Return the (x, y) coordinate for the center point of the cell that contains the specified text.  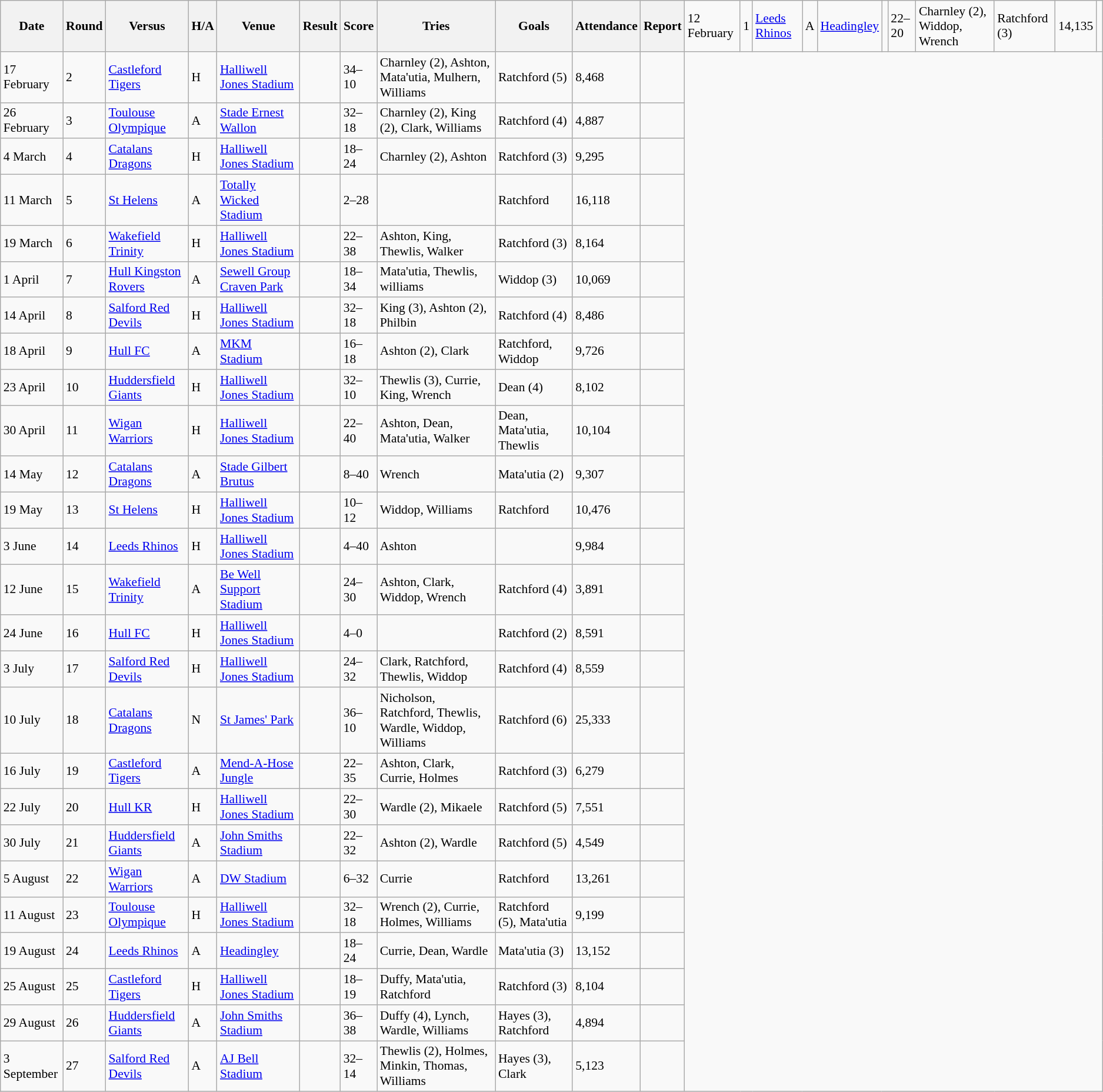
22–30 (359, 807)
Tries (436, 26)
25 August (32, 987)
8,104 (607, 987)
Charnley (2), Ashton (436, 157)
Nicholson, Ratchford, Thewlis, Wardle, Widdop, Williams (436, 720)
22–40 (359, 431)
H/A (202, 26)
Totally Wicked Stadium (259, 200)
22 July (32, 807)
22–38 (359, 244)
18 April (32, 352)
6 (85, 244)
9,307 (607, 474)
22–32 (359, 843)
1 (746, 26)
8 (85, 315)
Result (320, 26)
Ashton, Dean, Mata'utia, Walker (436, 431)
Charnley (2), King (2), Clark, Williams (436, 120)
12 June (32, 590)
17 (85, 670)
King (3), Ashton (2), Philbin (436, 315)
2–28 (359, 200)
22–35 (359, 771)
Hayes (3), Clark (534, 1066)
13,261 (607, 879)
Hull Kingston Rovers (147, 279)
Widdop, Williams (436, 511)
Charnley (2), Widdop, Wrench (955, 26)
36–38 (359, 1023)
26 (85, 1023)
32–10 (359, 387)
4 March (32, 157)
Stade Gilbert Brutus (259, 474)
14 (85, 546)
8,591 (607, 633)
3 September (32, 1066)
11 August (32, 914)
10–12 (359, 511)
Duffy (4), Lynch, Wardle, Williams (436, 1023)
11 March (32, 200)
Date (32, 26)
7 (85, 279)
Ashton, King, Thewlis, Walker (436, 244)
13,152 (607, 951)
18–34 (359, 279)
8,486 (607, 315)
8–40 (359, 474)
16 (85, 633)
32–14 (359, 1066)
Stade Ernest Wallon (259, 120)
9,199 (607, 914)
9,984 (607, 546)
25,333 (607, 720)
14,135 (1075, 26)
16–18 (359, 352)
18 (85, 720)
Clark, Ratchford, Thewlis, Widdop (436, 670)
26 February (32, 120)
8,559 (607, 670)
4–40 (359, 546)
Hayes (3), Ratchford (534, 1023)
Thewlis (2), Holmes, Minkin, Thomas, Williams (436, 1066)
6–32 (359, 879)
N (202, 720)
19 (85, 771)
4–0 (359, 633)
34–10 (359, 78)
16 July (32, 771)
3 July (32, 670)
3 June (32, 546)
4,549 (607, 843)
Currie (436, 879)
Goals (534, 26)
9,726 (607, 352)
17 February (32, 78)
13 (85, 511)
18–19 (359, 987)
Wrench (2), Currie, Holmes, Williams (436, 914)
14 April (32, 315)
Ashton (2), Wardle (436, 843)
Venue (259, 26)
MKM Stadium (259, 352)
16,118 (607, 200)
23 April (32, 387)
24–30 (359, 590)
Hull KR (147, 807)
Round (85, 26)
5 August (32, 879)
DW Stadium (259, 879)
Dean (4) (534, 387)
30 July (32, 843)
24 (85, 951)
2 (85, 78)
3,891 (607, 590)
14 May (32, 474)
8,164 (607, 244)
Score (359, 26)
25 (85, 987)
Dean, Mata'utia, Thewlis (534, 431)
Duffy, Mata'utia, Ratchford (436, 987)
9,295 (607, 157)
Thewlis (3), Currie, King, Wrench (436, 387)
Ashton (2), Clark (436, 352)
Versus (147, 26)
Wardle (2), Mikaele (436, 807)
22–20 (902, 26)
8,468 (607, 78)
15 (85, 590)
20 (85, 807)
4,894 (607, 1023)
10,069 (607, 279)
Be Well Support Stadium (259, 590)
11 (85, 431)
27 (85, 1066)
10 (85, 387)
22 (85, 879)
10 July (32, 720)
Mata'utia, Thewlis, williams (436, 279)
Ratchford, Widdop (534, 352)
9 (85, 352)
36–10 (359, 720)
7,551 (607, 807)
St James' Park (259, 720)
Wrench (436, 474)
4 (85, 157)
Report (662, 26)
Mata'utia (2) (534, 474)
12 (85, 474)
19 March (32, 244)
5,123 (607, 1066)
Ashton (436, 546)
24 June (32, 633)
Ratchford (6) (534, 720)
Sewell Group Craven Park (259, 279)
Ratchford (5), Mata'utia (534, 914)
Ashton, Clark, Widdop, Wrench (436, 590)
Mata'utia (3) (534, 951)
Ashton, Clark, Currie, Holmes (436, 771)
1 April (32, 279)
10,104 (607, 431)
19 May (32, 511)
6,279 (607, 771)
Mend-A-Hose Jungle (259, 771)
23 (85, 914)
29 August (32, 1023)
4,887 (607, 120)
Attendance (607, 26)
Charnley (2), Ashton, Mata'utia, Mulhern, Williams (436, 78)
3 (85, 120)
30 April (32, 431)
21 (85, 843)
10,476 (607, 511)
12 February (712, 26)
5 (85, 200)
24–32 (359, 670)
Widdop (3) (534, 279)
8,102 (607, 387)
AJ Bell Stadium (259, 1066)
Ratchford (2) (534, 633)
19 August (32, 951)
Currie, Dean, Wardle (436, 951)
